Output the (X, Y) coordinate of the center of the cell containing the given text.  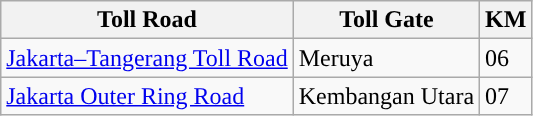
07 (506, 96)
Toll Road (147, 20)
Toll Gate (386, 20)
Meruya (386, 58)
06 (506, 58)
KM (506, 20)
Jakarta–Tangerang Toll Road (147, 58)
Kembangan Utara (386, 96)
Jakarta Outer Ring Road (147, 96)
